Find where the given text appears and provide that cell's center as (x, y) coordinate. 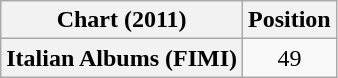
Chart (2011) (122, 20)
Position (290, 20)
Italian Albums (FIMI) (122, 58)
49 (290, 58)
